Capture the cell that displays the provided text and extract its (x, y) central coordinate. 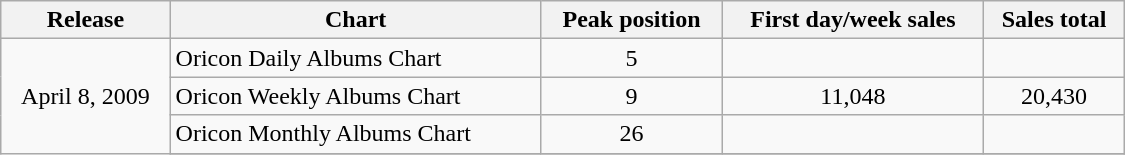
Sales total (1054, 20)
Release (86, 20)
Peak position (632, 20)
11,048 (853, 96)
April 8, 2009 (86, 96)
20,430 (1054, 96)
Oricon Daily Albums Chart (356, 58)
5 (632, 58)
First day/week sales (853, 20)
Oricon Weekly Albums Chart (356, 96)
9 (632, 96)
Oricon Monthly Albums Chart (356, 134)
Chart (356, 20)
26 (632, 134)
